Extract the (X, Y) coordinate from the center of the cell holding the provided text.  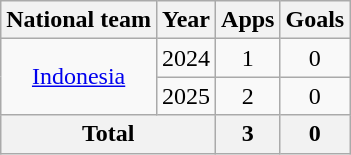
Year (186, 20)
National team (79, 20)
Total (108, 134)
1 (248, 58)
2025 (186, 96)
Goals (315, 20)
2 (248, 96)
3 (248, 134)
Apps (248, 20)
2024 (186, 58)
Indonesia (79, 77)
